Extract the (x, y) coordinate from the center of the cell holding the provided text.  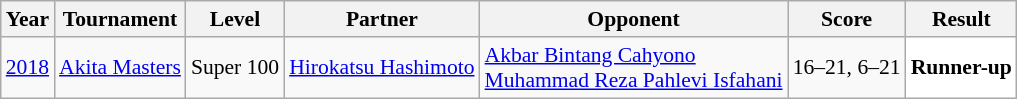
Akbar Bintang Cahyono Muhammad Reza Pahlevi Isfahani (634, 68)
Super 100 (235, 68)
2018 (28, 68)
Opponent (634, 19)
Result (962, 19)
Akita Masters (120, 68)
Partner (382, 19)
Score (847, 19)
Hirokatsu Hashimoto (382, 68)
Runner-up (962, 68)
Tournament (120, 19)
16–21, 6–21 (847, 68)
Level (235, 19)
Year (28, 19)
